Identify which cell holds the provided text, then report its (X, Y) central coordinate. 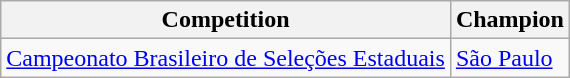
Campeonato Brasileiro de Seleções Estaduais (226, 58)
São Paulo (510, 58)
Competition (226, 20)
Champion (510, 20)
